Provide the [x, y] coordinate of the cell's center where the given text is located.  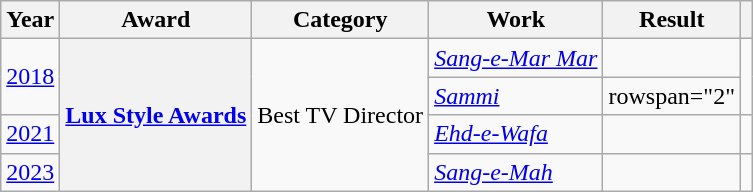
Work [516, 20]
2021 [30, 134]
2018 [30, 77]
Sang-e-Mar Mar [516, 58]
2023 [30, 172]
Lux Style Awards [156, 115]
Category [340, 20]
Ehd-e-Wafa [516, 134]
Best TV Director [340, 115]
Award [156, 20]
Year [30, 20]
Sammi [516, 96]
Sang-e-Mah [516, 172]
rowspan="2" [672, 96]
Result [672, 20]
